Output the (X, Y) coordinate of the center of the cell containing the given text.  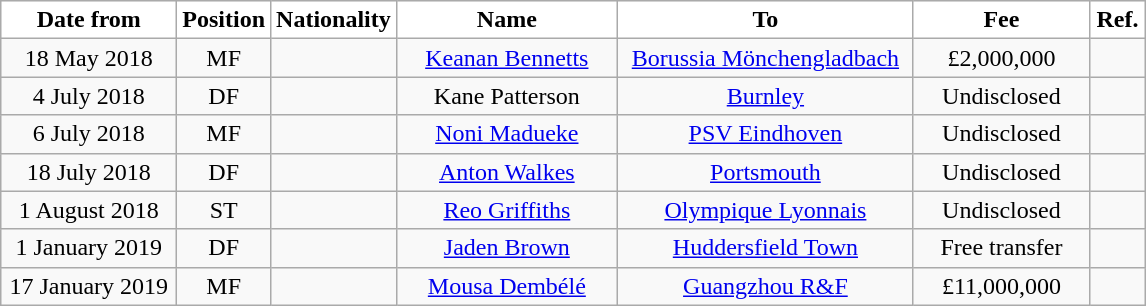
Portsmouth (765, 172)
Jaden Brown (506, 248)
Ref. (1117, 20)
6 July 2018 (89, 134)
Keanan Bennetts (506, 58)
Huddersfield Town (765, 248)
17 January 2019 (89, 286)
£2,000,000 (1001, 58)
18 May 2018 (89, 58)
Date from (89, 20)
1 January 2019 (89, 248)
Name (506, 20)
£11,000,000 (1001, 286)
Mousa Dembélé (506, 286)
4 July 2018 (89, 96)
Kane Patterson (506, 96)
Olympique Lyonnais (765, 210)
Position (224, 20)
Reo Griffiths (506, 210)
To (765, 20)
Guangzhou R&F (765, 286)
1 August 2018 (89, 210)
Noni Madueke (506, 134)
ST (224, 210)
18 July 2018 (89, 172)
Free transfer (1001, 248)
PSV Eindhoven (765, 134)
Fee (1001, 20)
Anton Walkes (506, 172)
Borussia Mönchengladbach (765, 58)
Burnley (765, 96)
Nationality (334, 20)
